For the text-containing cell, return its midpoint in [X, Y] coordinate format. 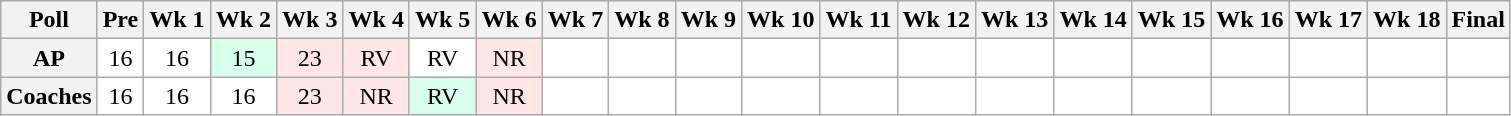
Wk 5 [442, 20]
Wk 11 [858, 20]
AP [49, 58]
Wk 13 [1014, 20]
Wk 6 [509, 20]
Final [1478, 20]
Poll [49, 20]
Wk 4 [376, 20]
Wk 18 [1407, 20]
Wk 3 [310, 20]
Wk 17 [1328, 20]
Wk 9 [708, 20]
Wk 12 [936, 20]
Wk 8 [642, 20]
Wk 1 [177, 20]
15 [243, 58]
Wk 7 [575, 20]
Wk 2 [243, 20]
Pre [120, 20]
Wk 16 [1250, 20]
Wk 15 [1171, 20]
Coaches [49, 96]
Wk 14 [1093, 20]
Wk 10 [781, 20]
